Output the (x, y) coordinate of the center of the cell containing the given text.  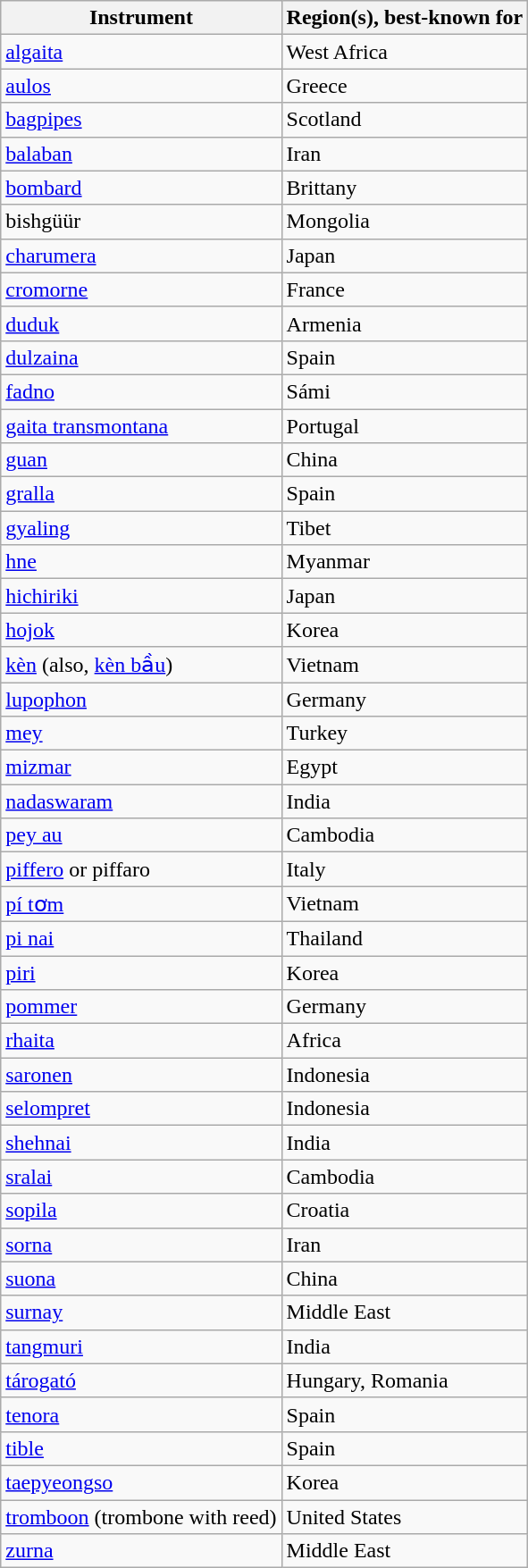
tárogató (141, 1380)
Greece (405, 86)
Region(s), best-known for (405, 18)
taepyeongso (141, 1482)
sorna (141, 1245)
gralla (141, 494)
duduk (141, 323)
kèn (also, kèn bầu) (141, 665)
Turkey (405, 734)
tible (141, 1448)
balaban (141, 154)
France (405, 289)
dulzaina (141, 357)
gyaling (141, 528)
piffero or piffaro (141, 869)
Scotland (405, 120)
cromorne (141, 289)
tenora (141, 1414)
Africa (405, 1041)
guan (141, 460)
pi nai (141, 938)
gaita transmontana (141, 426)
aulos (141, 86)
nadaswaram (141, 801)
suona (141, 1279)
fadno (141, 391)
bagpipes (141, 120)
piri (141, 973)
Thailand (405, 938)
Croatia (405, 1211)
Brittany (405, 188)
Armenia (405, 323)
Sámi (405, 391)
zurna (141, 1551)
Myanmar (405, 562)
bombard (141, 188)
Italy (405, 869)
charumera (141, 256)
mizmar (141, 767)
rhaita (141, 1041)
surnay (141, 1312)
pey au (141, 835)
hne (141, 562)
lupophon (141, 700)
shehnai (141, 1143)
tangmuri (141, 1346)
Hungary, Romania (405, 1380)
hojok (141, 630)
tromboon (trombone with reed) (141, 1516)
United States (405, 1516)
mey (141, 734)
Tibet (405, 528)
saronen (141, 1075)
sopila (141, 1211)
sralai (141, 1177)
Mongolia (405, 222)
selompret (141, 1109)
Portugal (405, 426)
West Africa (405, 52)
pommer (141, 1007)
algaita (141, 52)
hichiriki (141, 596)
bishgüür (141, 222)
Instrument (141, 18)
pí tơm (141, 904)
Egypt (405, 767)
